For the text-containing cell, return its midpoint in (x, y) coordinate format. 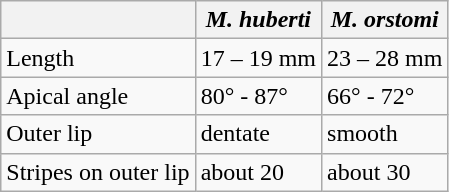
M. orstomi (385, 20)
Outer lip (98, 134)
M. huberti (258, 20)
about 30 (385, 172)
Length (98, 58)
Stripes on outer lip (98, 172)
17 – 19 mm (258, 58)
Apical angle (98, 96)
dentate (258, 134)
80° - 87° (258, 96)
66° - 72° (385, 96)
23 – 28 mm (385, 58)
about 20 (258, 172)
smooth (385, 134)
